Capture the cell that displays the provided text and extract its (x, y) central coordinate. 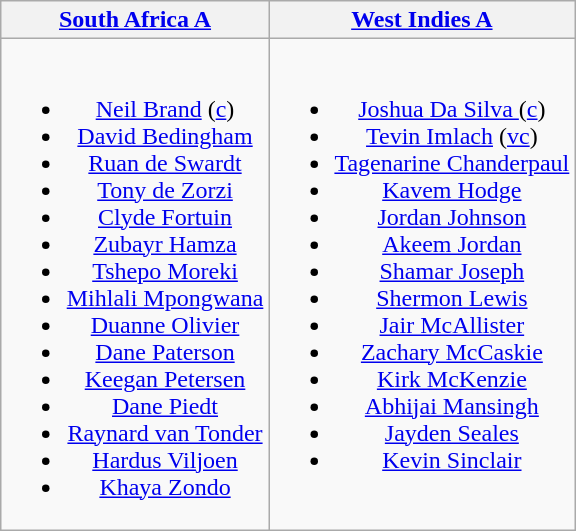
West Indies A (422, 20)
South Africa A (135, 20)
